For the text-containing cell, return its midpoint in (x, y) coordinate format. 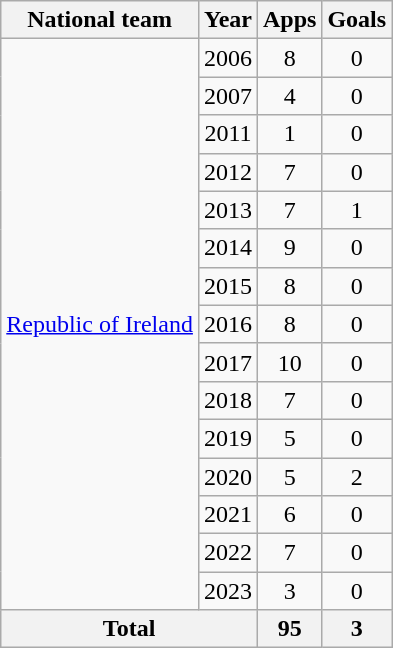
2011 (228, 134)
9 (289, 248)
2013 (228, 210)
2012 (228, 172)
2016 (228, 324)
Total (130, 629)
2014 (228, 248)
2023 (228, 591)
Year (228, 20)
2006 (228, 58)
2019 (228, 438)
2007 (228, 96)
National team (100, 20)
95 (289, 629)
2015 (228, 286)
2017 (228, 362)
10 (289, 362)
Apps (289, 20)
Goals (357, 20)
4 (289, 96)
6 (289, 515)
2018 (228, 400)
2021 (228, 515)
2022 (228, 553)
2020 (228, 477)
2 (357, 477)
Republic of Ireland (100, 324)
